Extract the [X, Y] coordinate from the center of the cell holding the provided text.  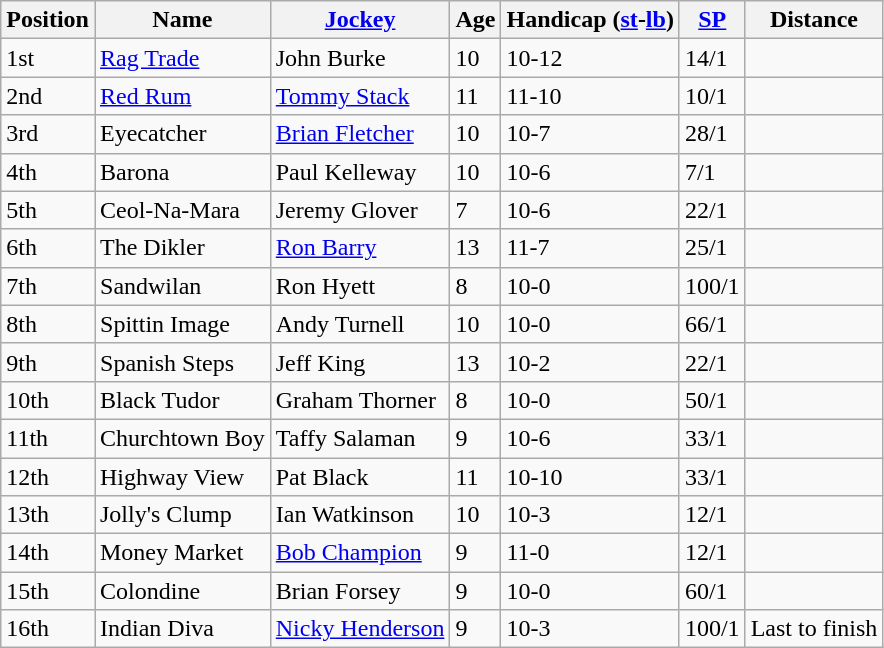
The Dikler [182, 248]
Colondine [182, 591]
Ron Hyett [360, 286]
9th [48, 362]
8th [48, 324]
12th [48, 477]
Red Rum [182, 96]
Nicky Henderson [360, 629]
Ceol-Na-Mara [182, 210]
Spanish Steps [182, 362]
10-2 [590, 362]
Indian Diva [182, 629]
50/1 [712, 400]
John Burke [360, 58]
14/1 [712, 58]
1st [48, 58]
Jockey [360, 20]
Brian Forsey [360, 591]
Eyecatcher [182, 134]
Ian Watkinson [360, 515]
11-7 [590, 248]
10-7 [590, 134]
Jeff King [360, 362]
10-10 [590, 477]
Sandwilan [182, 286]
15th [48, 591]
7/1 [712, 172]
Jolly's Clump [182, 515]
Black Tudor [182, 400]
Pat Black [360, 477]
Churchtown Boy [182, 438]
Ron Barry [360, 248]
11th [48, 438]
Handicap (st-lb) [590, 20]
Age [476, 20]
Money Market [182, 553]
Position [48, 20]
Last to finish [814, 629]
10-12 [590, 58]
10/1 [712, 96]
Bob Champion [360, 553]
4th [48, 172]
2nd [48, 96]
Tommy Stack [360, 96]
SP [712, 20]
Highway View [182, 477]
16th [48, 629]
3rd [48, 134]
10th [48, 400]
66/1 [712, 324]
Rag Trade [182, 58]
11-10 [590, 96]
Barona [182, 172]
Taffy Salaman [360, 438]
Andy Turnell [360, 324]
5th [48, 210]
6th [48, 248]
Paul Kelleway [360, 172]
25/1 [712, 248]
11-0 [590, 553]
7 [476, 210]
28/1 [712, 134]
60/1 [712, 591]
Spittin Image [182, 324]
7th [48, 286]
13th [48, 515]
Name [182, 20]
14th [48, 553]
Jeremy Glover [360, 210]
Brian Fletcher [360, 134]
Graham Thorner [360, 400]
Distance [814, 20]
